From the cell containing the given text, extract its center point as (x, y) coordinate. 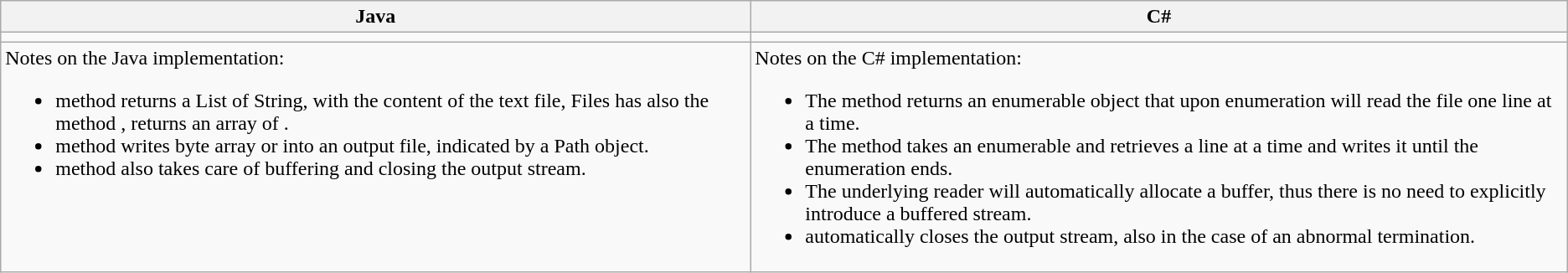
Java (375, 17)
C# (1159, 17)
